Return [x, y] of the center of cell containing provided text 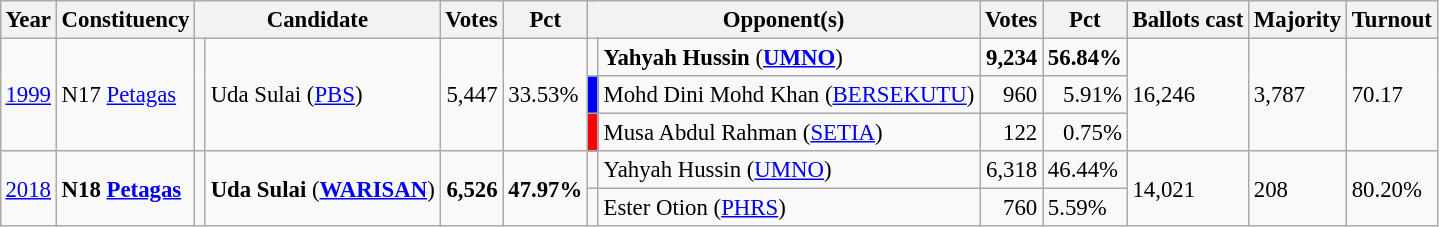
Uda Sulai (PBS) [322, 94]
5.59% [1086, 208]
Turnout [1392, 20]
760 [1012, 208]
Musa Abdul Rahman (SETIA) [788, 133]
122 [1012, 133]
33.53% [546, 94]
2018 [28, 188]
14,021 [1188, 188]
0.75% [1086, 133]
47.97% [546, 188]
Ester Otion (PHRS) [788, 208]
80.20% [1392, 188]
5.91% [1086, 95]
960 [1012, 95]
Ballots cast [1188, 20]
Mohd Dini Mohd Khan (BERSEKUTU) [788, 95]
5,447 [472, 94]
56.84% [1086, 57]
6,318 [1012, 170]
Constituency [125, 20]
Year [28, 20]
208 [1298, 188]
N18 Petagas [125, 188]
16,246 [1188, 94]
Opponent(s) [784, 20]
6,526 [472, 188]
Uda Sulai (WARISAN) [322, 188]
Candidate [318, 20]
1999 [28, 94]
70.17 [1392, 94]
Majority [1298, 20]
N17 Petagas [125, 94]
3,787 [1298, 94]
46.44% [1086, 170]
9,234 [1012, 57]
